Scan for the cell matching the given text and deliver its (x, y) coordinate at center. 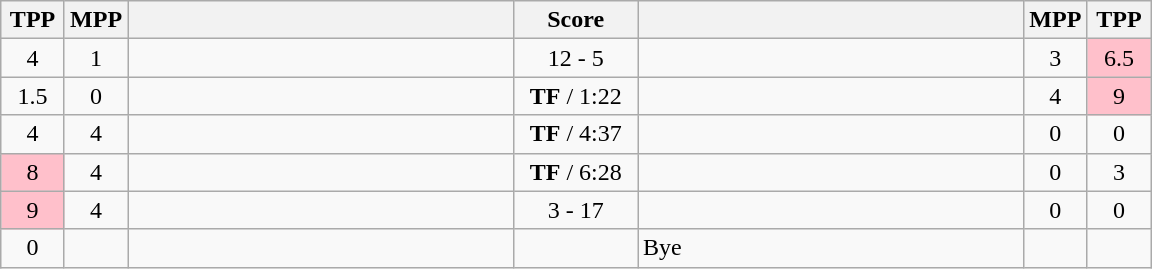
Score (576, 20)
1.5 (33, 96)
1 (96, 58)
TF / 4:37 (576, 134)
6.5 (1119, 58)
12 - 5 (576, 58)
Bye (831, 248)
TF / 1:22 (576, 96)
3 - 17 (576, 210)
8 (33, 172)
TF / 6:28 (576, 172)
